Detect which cell encompasses the target text, then output its [X, Y] center coordinate. 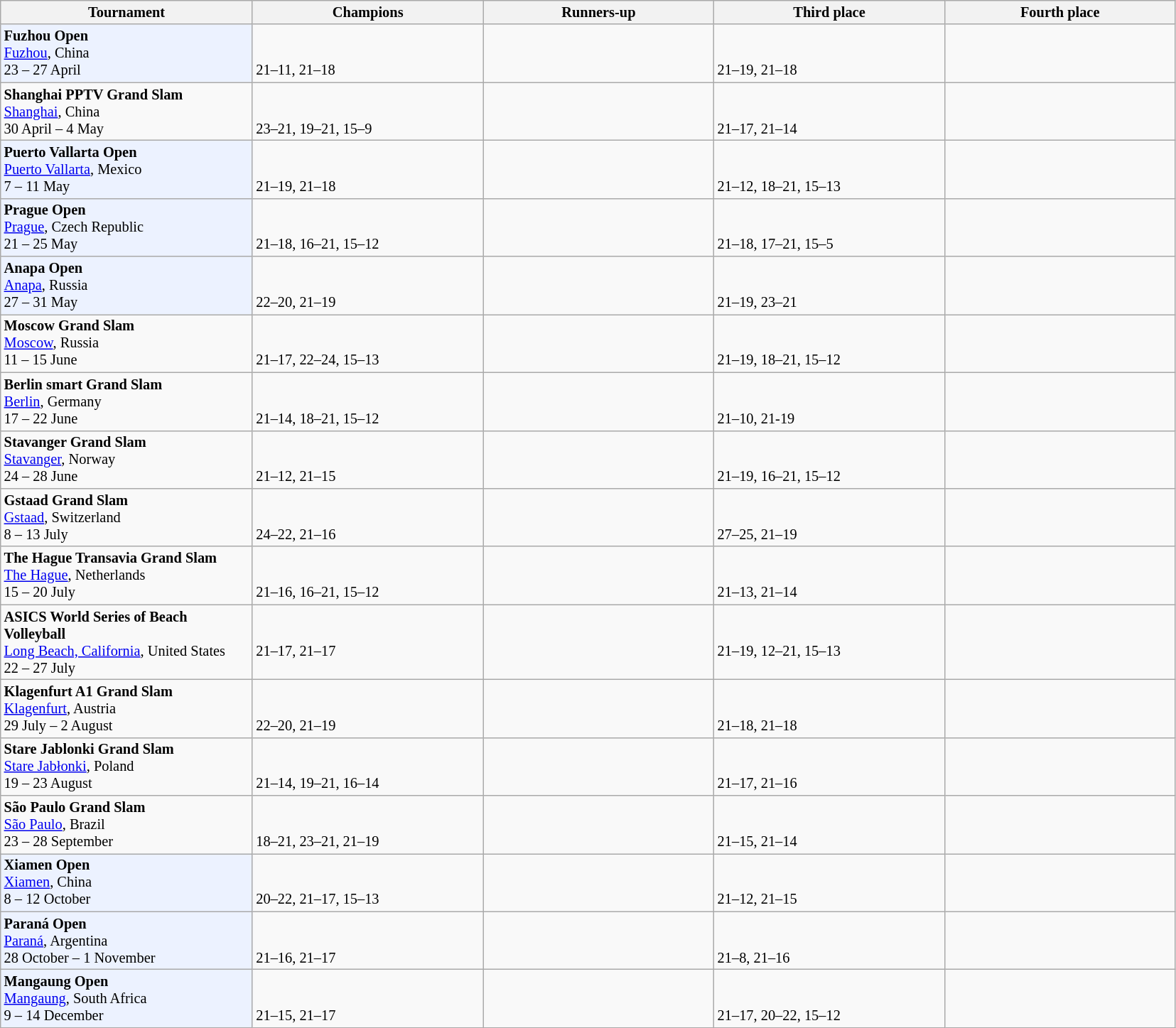
21–15, 21–17 [368, 998]
Klagenfurt A1 Grand SlamKlagenfurt, Austria29 July – 2 August [126, 708]
Shanghai PPTV Grand SlamShanghai, China30 April – 4 May [126, 112]
Paraná OpenParaná, Argentina28 October – 1 November [126, 941]
Tournament [126, 12]
27–25, 21–19 [830, 517]
Third place [830, 12]
Puerto Vallarta OpenPuerto Vallarta, Mexico7 – 11 May [126, 169]
Anapa OpenAnapa, Russia27 – 31 May [126, 286]
21–14, 18–21, 15–12 [368, 401]
21–19, 18–21, 15–12 [830, 343]
21–16, 16–21, 15–12 [368, 575]
Moscow Grand SlamMoscow, Russia11 – 15 June [126, 343]
21–16, 21–17 [368, 941]
Berlin smart Grand SlamBerlin, Germany17 – 22 June [126, 401]
Prague OpenPrague, Czech Republic21 – 25 May [126, 227]
21–17, 22–24, 15–13 [368, 343]
21–17, 21–16 [830, 767]
21–19, 12–21, 15–13 [830, 642]
21–17, 21–14 [830, 112]
21–14, 19–21, 16–14 [368, 767]
ASICS World Series of Beach VolleyballLong Beach, California, United States22 – 27 July [126, 642]
21–15, 21–14 [830, 825]
21–10, 21-19 [830, 401]
Gstaad Grand SlamGstaad, Switzerland8 – 13 July [126, 517]
21–8, 21–16 [830, 941]
Champions [368, 12]
20–22, 21–17, 15–13 [368, 882]
24–22, 21–16 [368, 517]
Fourth place [1060, 12]
São Paulo Grand SlamSão Paulo, Brazil23 – 28 September [126, 825]
21–19, 23–21 [830, 286]
23–21, 19–21, 15–9 [368, 112]
21–19, 16–21, 15–12 [830, 460]
The Hague Transavia Grand SlamThe Hague, Netherlands15 – 20 July [126, 575]
21–17, 20–22, 15–12 [830, 998]
21–13, 21–14 [830, 575]
21–12, 18–21, 15–13 [830, 169]
Runners-up [598, 12]
21–18, 21–18 [830, 708]
21–18, 17–21, 15–5 [830, 227]
21–11, 21–18 [368, 53]
18–21, 23–21, 21–19 [368, 825]
Xiamen OpenXiamen, China8 – 12 October [126, 882]
Stare Jablonki Grand SlamStare Jabłonki, Poland19 – 23 August [126, 767]
Stavanger Grand SlamStavanger, Norway24 – 28 June [126, 460]
21–17, 21–17 [368, 642]
Fuzhou OpenFuzhou, China23 – 27 April [126, 53]
21–18, 16–21, 15–12 [368, 227]
Mangaung OpenMangaung, South Africa9 – 14 December [126, 998]
